Identify which cell holds the provided text, then report its (X, Y) central coordinate. 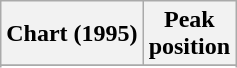
Chart (1995) (72, 34)
Peakposition (189, 34)
